Capture the cell that displays the provided text and extract its (X, Y) central coordinate. 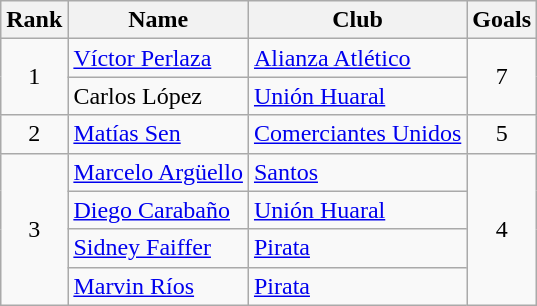
Víctor Perlaza (158, 58)
Sidney Faiffer (158, 248)
4 (502, 229)
1 (34, 77)
3 (34, 229)
Diego Carabaño (158, 210)
Goals (502, 20)
Matías Sen (158, 134)
Comerciantes Unidos (357, 134)
Name (158, 20)
Club (357, 20)
Carlos López (158, 96)
7 (502, 77)
Alianza Atlético (357, 58)
2 (34, 134)
Marcelo Argüello (158, 172)
5 (502, 134)
Santos (357, 172)
Rank (34, 20)
Marvin Ríos (158, 286)
